Capture the cell that displays the provided text and extract its [x, y] central coordinate. 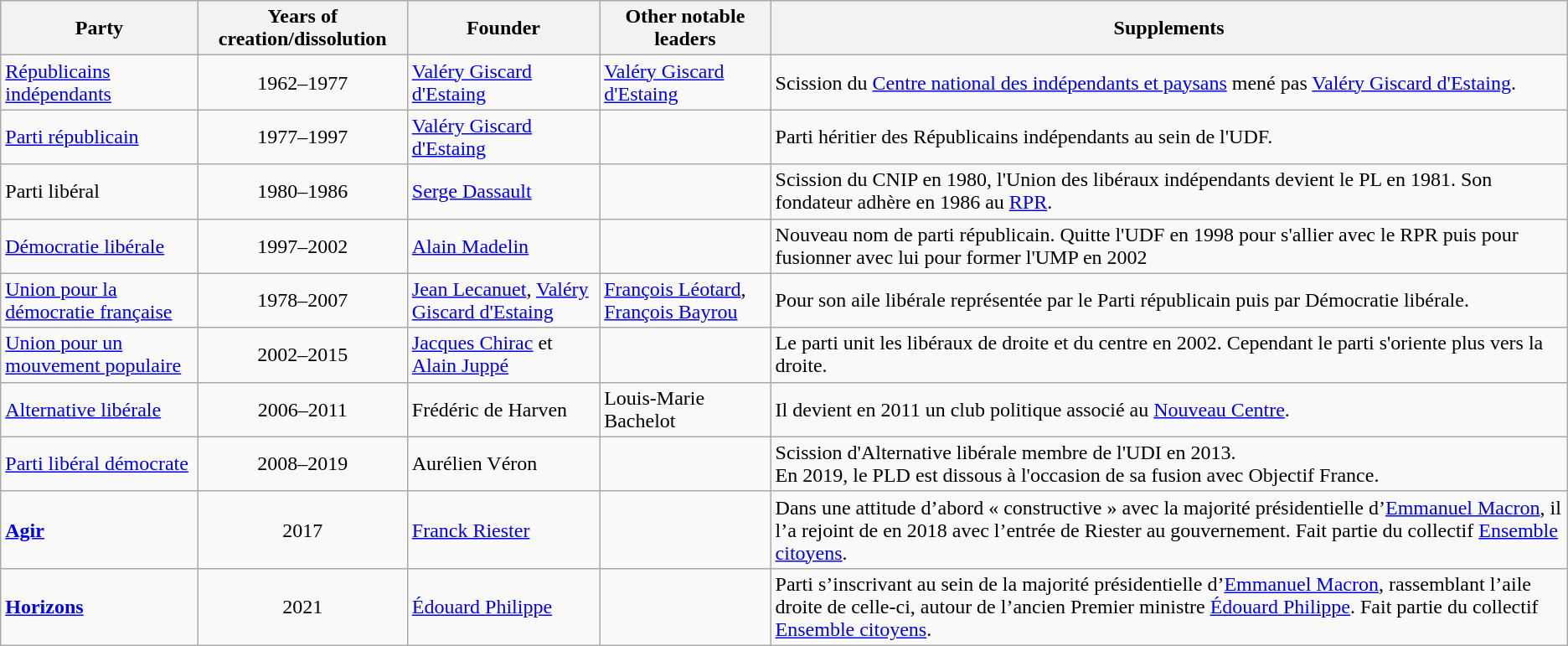
1977–1997 [302, 137]
Parti républicain [99, 137]
Supplements [1169, 28]
Aurélien Véron [503, 464]
1962–1977 [302, 82]
2021 [302, 607]
Party [99, 28]
1980–1986 [302, 191]
Démocratie libérale [99, 246]
Pour son aile libérale représentée par le Parti républicain puis par Démocratie libérale. [1169, 300]
Scission du Centre national des indépendants et paysans mené pas Valéry Giscard d'Estaing. [1169, 82]
Agir [99, 530]
Jean Lecanuet, Valéry Giscard d'Estaing [503, 300]
Le parti unit les libéraux de droite et du centre en 2002. Cependant le parti s'oriente plus vers la droite. [1169, 355]
Years of creation/dissolution [302, 28]
Alternative libérale [99, 409]
Union pour un mouvement populaire [99, 355]
1978–2007 [302, 300]
Other notable leaders [685, 28]
Il devient en 2011 un club politique associé au Nouveau Centre. [1169, 409]
Alain Madelin [503, 246]
Scission d'Alternative libérale membre de l'UDI en 2013.En 2019, le PLD est dissous à l'occasion de sa fusion avec Objectif France. [1169, 464]
Nouveau nom de parti républicain. Quitte l'UDF en 1998 pour s'allier avec le RPR puis pour fusionner avec lui pour former l'UMP en 2002 [1169, 246]
Édouard Philippe [503, 607]
Louis-Marie Bachelot [685, 409]
2002–2015 [302, 355]
Parti libéral [99, 191]
Founder [503, 28]
Serge Dassault [503, 191]
2017 [302, 530]
Jacques Chirac et Alain Juppé [503, 355]
Parti héritier des Républicains indépendants au sein de l'UDF. [1169, 137]
Union pour la démocratie française [99, 300]
Frédéric de Harven [503, 409]
Horizons [99, 607]
Parti libéral démocrate [99, 464]
Franck Riester [503, 530]
Républicains indépendants [99, 82]
1997–2002 [302, 246]
Scission du CNIP en 1980, l'Union des libéraux indépendants devient le PL en 1981. Son fondateur adhère en 1986 au RPR. [1169, 191]
François Léotard, François Bayrou [685, 300]
2006–2011 [302, 409]
2008–2019 [302, 464]
